Detect which cell encompasses the target text, then output its [X, Y] center coordinate. 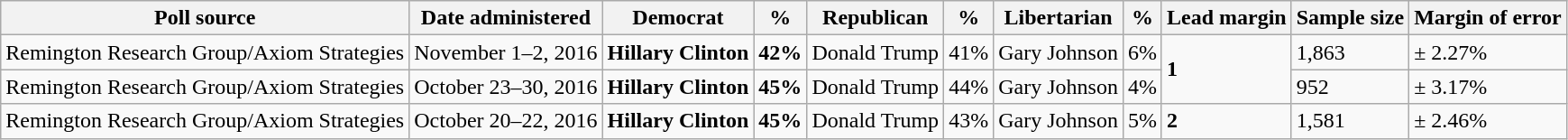
1,863 [1350, 52]
41% [968, 52]
Democrat [678, 18]
2 [1226, 121]
Libertarian [1059, 18]
± 2.27% [1488, 52]
4% [1142, 87]
November 1–2, 2016 [506, 52]
42% [781, 52]
Sample size [1350, 18]
Lead margin [1226, 18]
1 [1226, 70]
± 2.46% [1488, 121]
October 23–30, 2016 [506, 87]
Date administered [506, 18]
1,581 [1350, 121]
43% [968, 121]
Margin of error [1488, 18]
5% [1142, 121]
952 [1350, 87]
October 20–22, 2016 [506, 121]
Republican [876, 18]
± 3.17% [1488, 87]
6% [1142, 52]
44% [968, 87]
Poll source [206, 18]
